Search for the cell housing the specified text and yield its (x, y) center coordinate. 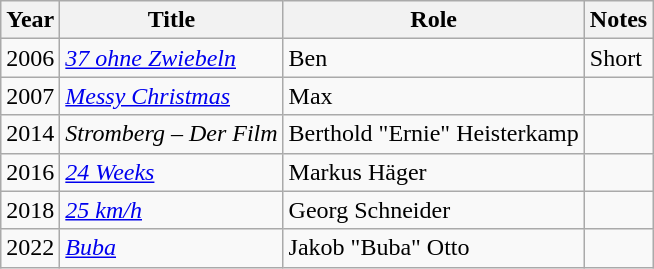
25 km/h (172, 210)
Buba (172, 248)
Short (618, 58)
24 Weeks (172, 172)
Markus Häger (434, 172)
37 ohne Zwiebeln (172, 58)
2014 (30, 134)
2016 (30, 172)
2018 (30, 210)
Jakob "Buba" Otto (434, 248)
2006 (30, 58)
Max (434, 96)
Notes (618, 20)
Georg Schneider (434, 210)
Role (434, 20)
Messy Christmas (172, 96)
Berthold "Ernie" Heisterkamp (434, 134)
Year (30, 20)
Stromberg – Der Film (172, 134)
2007 (30, 96)
Title (172, 20)
Ben (434, 58)
2022 (30, 248)
